Return [X, Y] of the center of cell containing provided text 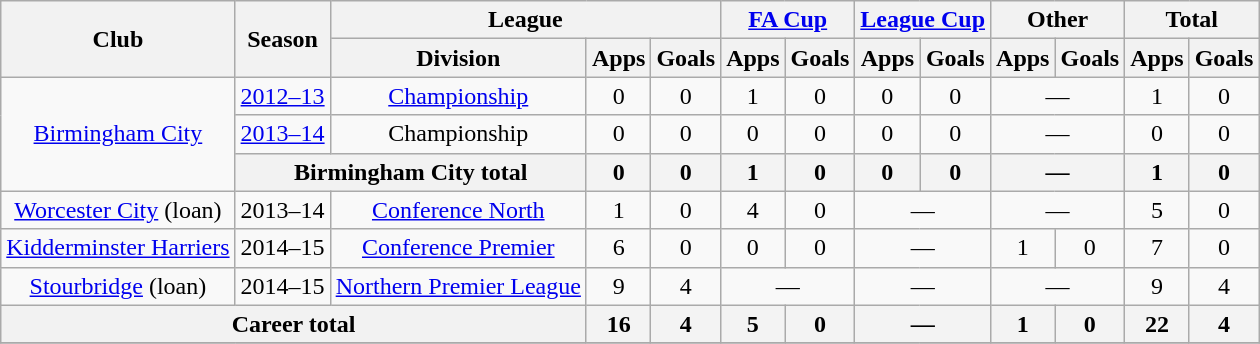
FA Cup [788, 20]
Conference Premier [458, 248]
22 [1157, 324]
16 [618, 324]
Worcester City (loan) [118, 210]
6 [618, 248]
League Cup [923, 20]
Northern Premier League [458, 286]
Conference North [458, 210]
Birmingham City [118, 134]
Career total [294, 324]
2012–13 [282, 96]
Season [282, 39]
Total [1192, 20]
Stourbridge (loan) [118, 286]
Kidderminster Harriers [118, 248]
League [525, 20]
Other [1058, 20]
Club [118, 39]
Division [458, 58]
Birmingham City total [410, 172]
7 [1157, 248]
